Provide the (X, Y) coordinate of the cell's center where the given text is located.  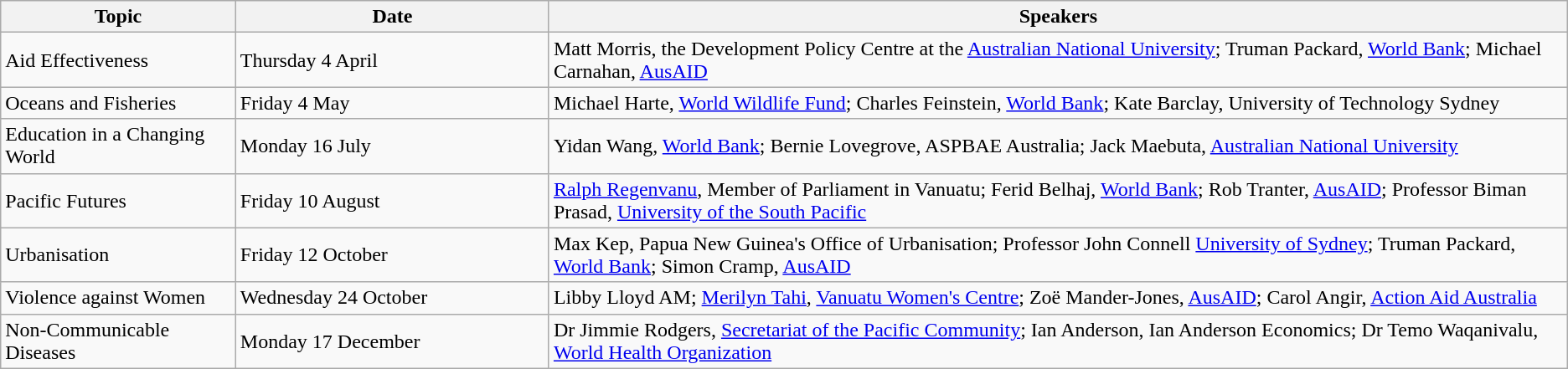
Monday 16 July (392, 146)
Violence against Women (119, 298)
Monday 17 December (392, 341)
Yidan Wang, World Bank; Bernie Lovegrove, ASPBAE Australia; Jack Maebuta, Australian National University (1058, 146)
Urbanisation (119, 254)
Education in a Changing World (119, 146)
Non-Communicable Diseases (119, 341)
Libby Lloyd AM; Merilyn Tahi, Vanuatu Women's Centre; Zoë Mander-Jones, AusAID; Carol Angir, Action Aid Australia (1058, 298)
Thursday 4 April (392, 60)
Friday 10 August (392, 201)
Dr Jimmie Rodgers, Secretariat of the Pacific Community; Ian Anderson, Ian Anderson Economics; Dr Temo Waqanivalu, World Health Organization (1058, 341)
Aid Effectiveness (119, 60)
Topic (119, 17)
Friday 4 May (392, 103)
Pacific Futures (119, 201)
Michael Harte, World Wildlife Fund; Charles Feinstein, World Bank; Kate Barclay, University of Technology Sydney (1058, 103)
Speakers (1058, 17)
Friday 12 October (392, 254)
Date (392, 17)
Wednesday 24 October (392, 298)
Oceans and Fisheries (119, 103)
Matt Morris, the Development Policy Centre at the Australian National University; Truman Packard, World Bank; Michael Carnahan, AusAID (1058, 60)
Max Kep, Papua New Guinea's Office of Urbanisation; Professor John Connell University of Sydney; Truman Packard, World Bank; Simon Cramp, AusAID (1058, 254)
